Locate the cell with the specified text and output its (x, y) center coordinate. 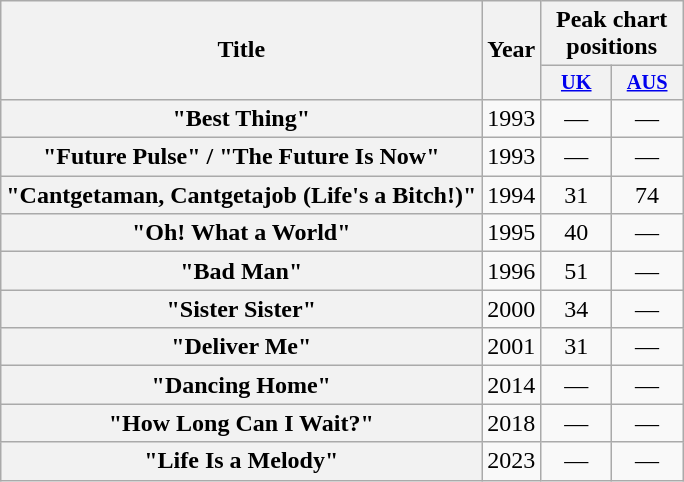
"Dancing Home" (242, 385)
2014 (512, 385)
2001 (512, 347)
74 (648, 195)
34 (576, 309)
"Deliver Me" (242, 347)
"Bad Man" (242, 271)
UK (576, 83)
"Cantgetaman, Cantgetajob (Life's a Bitch!)" (242, 195)
"How Long Can I Wait?" (242, 423)
40 (576, 233)
"Life Is a Melody" (242, 461)
2018 (512, 423)
"Sister Sister" (242, 309)
"Future Pulse" / "The Future Is Now" (242, 157)
"Oh! What a World" (242, 233)
1995 (512, 233)
Peak chart positions (612, 34)
2023 (512, 461)
"Best Thing" (242, 118)
1994 (512, 195)
2000 (512, 309)
Title (242, 50)
AUS (648, 83)
Year (512, 50)
1996 (512, 271)
51 (576, 271)
